Detect which cell encompasses the target text, then output its [X, Y] center coordinate. 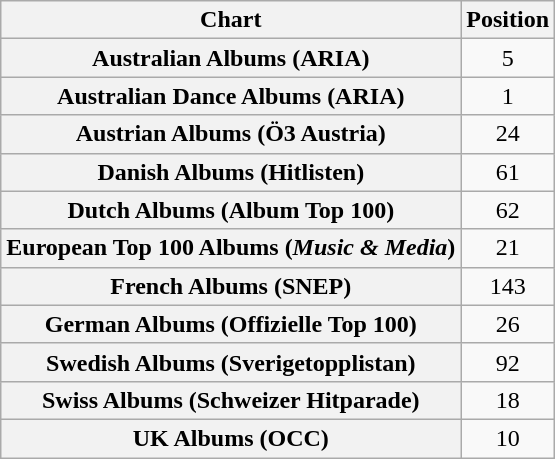
21 [508, 248]
10 [508, 438]
62 [508, 210]
Australian Albums (ARIA) [231, 58]
24 [508, 134]
5 [508, 58]
UK Albums (OCC) [231, 438]
Danish Albums (Hitlisten) [231, 172]
Swiss Albums (Schweizer Hitparade) [231, 400]
French Albums (SNEP) [231, 286]
26 [508, 324]
143 [508, 286]
Swedish Albums (Sverigetopplistan) [231, 362]
Position [508, 20]
1 [508, 96]
Austrian Albums (Ö3 Austria) [231, 134]
German Albums (Offizielle Top 100) [231, 324]
European Top 100 Albums (Music & Media) [231, 248]
Chart [231, 20]
18 [508, 400]
92 [508, 362]
Australian Dance Albums (ARIA) [231, 96]
Dutch Albums (Album Top 100) [231, 210]
61 [508, 172]
